Pinpoint the cell where the given text exists, returning its [x, y] midpoint coordinate. 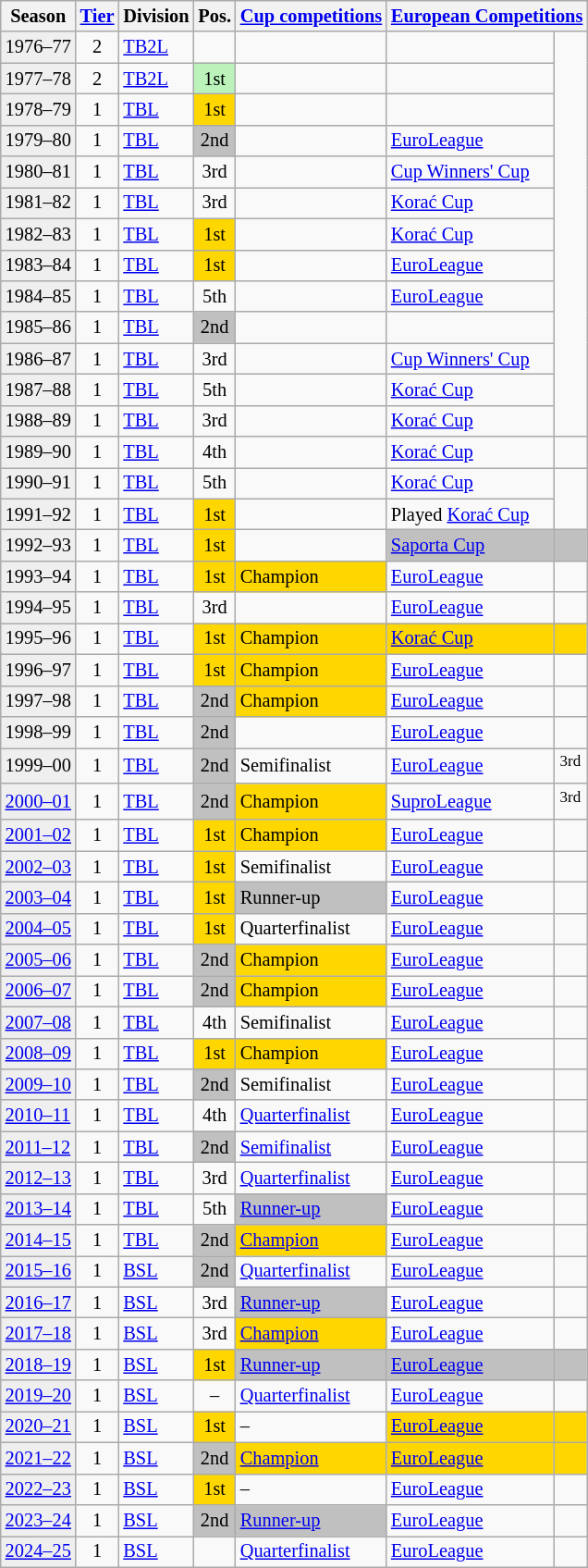
1978–79 [39, 109]
2002–03 [39, 867]
2001–02 [39, 835]
2024–25 [39, 1551]
1994–95 [39, 608]
Cup competitions [311, 16]
1988–89 [39, 421]
1989–90 [39, 452]
1992–93 [39, 545]
2017–18 [39, 1333]
2012–13 [39, 1178]
2005–06 [39, 960]
2023–24 [39, 1520]
1998–99 [39, 732]
1996–97 [39, 670]
1995–96 [39, 638]
2010–11 [39, 1116]
Played Korać Cup [470, 514]
2009–10 [39, 1084]
2000–01 [39, 801]
1977–78 [39, 79]
1999–00 [39, 766]
2018–19 [39, 1364]
1980–81 [39, 172]
1987–88 [39, 389]
2004–05 [39, 929]
2016–17 [39, 1303]
1976–77 [39, 47]
Division [155, 16]
Saporta Cup [470, 545]
1984–85 [39, 296]
Pos. [214, 16]
European Competitions [486, 16]
1979–80 [39, 141]
2019–20 [39, 1396]
SuproLeague [470, 801]
1997–98 [39, 701]
1983–84 [39, 265]
2011–12 [39, 1147]
2021–22 [39, 1458]
2003–04 [39, 897]
2013–14 [39, 1209]
2022–23 [39, 1489]
Tier [98, 16]
1982–83 [39, 234]
2006–07 [39, 991]
1991–92 [39, 514]
2007–08 [39, 1022]
1993–94 [39, 576]
1981–82 [39, 203]
1985–86 [39, 327]
Season [39, 16]
2014–15 [39, 1241]
2015–16 [39, 1271]
2020–21 [39, 1426]
1990–91 [39, 483]
1986–87 [39, 359]
2008–09 [39, 1054]
